Capture the cell that displays the provided text and extract its [X, Y] central coordinate. 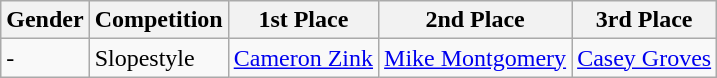
2nd Place [476, 20]
Mike Montgomery [476, 58]
3rd Place [644, 20]
1st Place [303, 20]
Casey Groves [644, 58]
Competition [158, 20]
Gender [45, 20]
Slopestyle [158, 58]
Cameron Zink [303, 58]
- [45, 58]
